Return the (x, y) coordinate for the center point of the cell that contains the specified text.  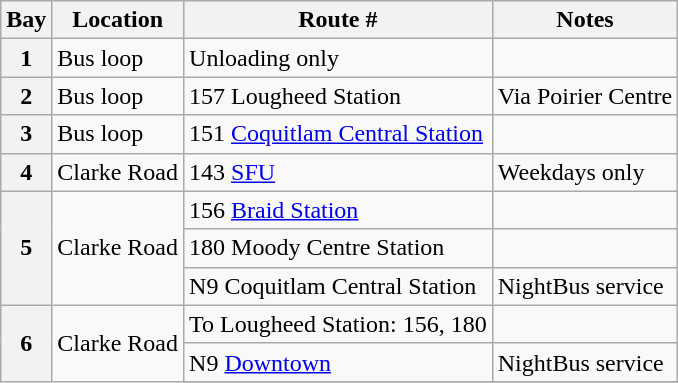
3 (26, 134)
Weekdays only (585, 172)
To Lougheed Station: 156, 180 (338, 324)
1 (26, 58)
N9 Downtown (338, 362)
Bay (26, 20)
156 Braid Station (338, 210)
151 Coquitlam Central Station (338, 134)
2 (26, 96)
Unloading only (338, 58)
Via Poirier Centre (585, 96)
Notes (585, 20)
157 Lougheed Station (338, 96)
5 (26, 248)
Route # (338, 20)
N9 Coquitlam Central Station (338, 286)
4 (26, 172)
Location (118, 20)
143 SFU (338, 172)
180 Moody Centre Station (338, 248)
6 (26, 343)
